Provide the [X, Y] coordinate of the cell's center where the given text is located.  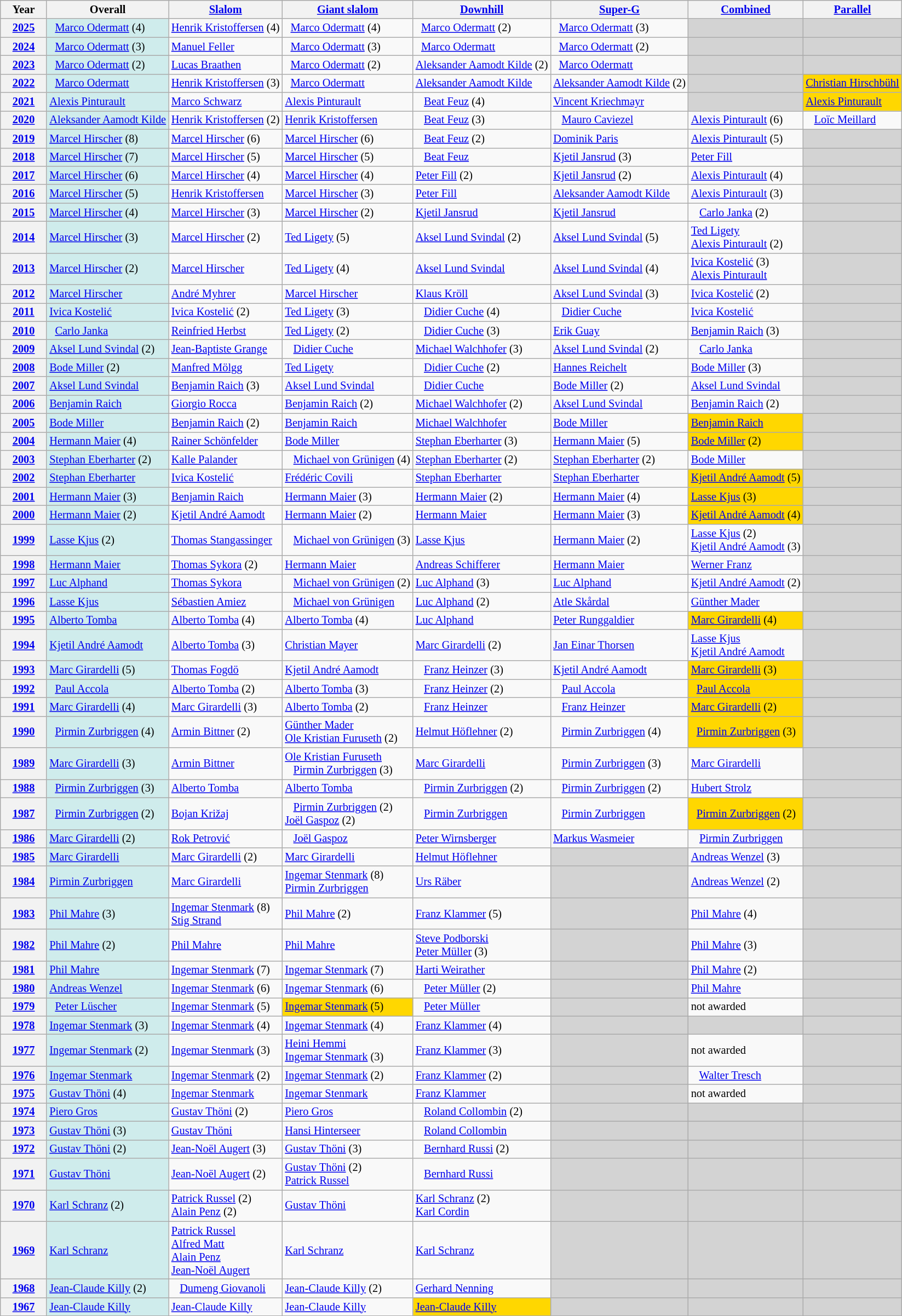
1967 [24, 1307]
Klaus Kröll [482, 294]
Alexis Pinturault (4) [746, 175]
Karl Schranz (2) Karl Cordin [482, 1205]
Hubert Strolz [746, 788]
1987 [24, 813]
2010 [24, 331]
Helmut Höflehner (2) [482, 732]
2024 [24, 47]
Walter Tresch [746, 1075]
Frédéric Covili [347, 478]
Atle Skårdal [619, 602]
Christian Mayer [347, 645]
Erik Guay [619, 331]
Bode Miller (3) [746, 367]
2005 [24, 423]
1984 [24, 882]
Roland Collombin (2) [482, 1112]
Didier Cuche (3) [482, 331]
1995 [24, 620]
Stephan Eberharter (3) [482, 441]
Armin Bittner (2) [226, 732]
Gerhard Nenning [482, 1288]
Marcel Hirscher (7) [107, 157]
Hermann Maier (5) [619, 441]
1971 [24, 1174]
Thomas Fogdö [226, 670]
Roland Collombin [482, 1130]
2020 [24, 120]
Year [24, 9]
2014 [24, 237]
Karl Schranz (2) [107, 1205]
Marcel Hirscher (8) [107, 138]
Luc Alphand (2) [482, 602]
Jean-Noël Augert (2) [226, 1174]
Bojan Križaj [226, 813]
2006 [24, 404]
Lasse Kjus (2) Kjetil André Aamodt (3) [746, 540]
Peter Müller [482, 1007]
1998 [24, 565]
Beat Feuz (3) [482, 120]
Dominik Paris [619, 138]
1985 [24, 857]
Aksel Lund Svindal (5) [619, 237]
Urs Räber [482, 882]
Patrick Russel Alfred Matt Alain Penz Jean-Noël Augert [226, 1250]
1996 [24, 602]
1977 [24, 1051]
1989 [24, 764]
Michael Walchhofer [482, 423]
Manfred Mölgg [226, 367]
1972 [24, 1149]
1983 [24, 914]
Ted Ligety (3) [347, 312]
1975 [24, 1094]
Rok Petrović [226, 839]
Michael von Grünigen (2) [347, 583]
2002 [24, 478]
2004 [24, 441]
Armin Bittner [226, 764]
Lucas Braathen [226, 65]
2003 [24, 459]
Sébastien Amiez [226, 602]
Steve Podborski Peter Müller (3) [482, 945]
Lasse Kjus (3) [746, 497]
Peter Wirnsberger [482, 839]
Jan Einar Thorsen [619, 645]
Ted Ligety (4) [347, 269]
1969 [24, 1250]
Peter Müller (2) [482, 989]
2023 [24, 65]
Michael Walchhofer (2) [482, 404]
Ingemar Stenmark (8) Stig Strand [226, 914]
1994 [24, 645]
2017 [24, 175]
2012 [24, 294]
1997 [24, 583]
Kjetil André Aamodt (2) [746, 583]
Franz Klammer (3) [482, 1051]
Slalom [226, 9]
Michael von Grünigen (3) [347, 540]
Giorgio Rocca [226, 404]
Aksel Lund Svindal (4) [619, 269]
Günther Mader Ole Kristian Furuseth (2) [347, 732]
Thomas Sykora (2) [226, 565]
Bernhard Russi (2) [482, 1149]
Kjetil Jansrud (2) [619, 175]
Alexis Pinturault (3) [746, 194]
Ted Ligety Alexis Pinturault (2) [746, 237]
Gustav Thöni (4) [107, 1094]
Ted Ligety (2) [347, 331]
1980 [24, 989]
2013 [24, 269]
1993 [24, 670]
Günther Mader [746, 602]
2019 [24, 138]
Markus Wasmeier [619, 839]
Beat Feuz (2) [482, 138]
1970 [24, 1205]
Parallel [852, 9]
Dumeng Giovanoli [226, 1288]
1973 [24, 1130]
Downhill [482, 9]
Franz Klammer (2) [482, 1075]
Ivica Kostelić (3) Alexis Pinturault [746, 269]
Luc Alphand (3) [482, 583]
Beat Feuz [482, 157]
2007 [24, 386]
Heini Hemmi Ingemar Stenmark (3) [347, 1051]
Franz Klammer (5) [482, 914]
Marco Schwarz [226, 102]
Thomas Stangassinger [226, 540]
2001 [24, 497]
Alexis Pinturault (5) [746, 138]
Aksel Lund Svindal (3) [619, 294]
Rainer Schönfelder [226, 441]
2025 [24, 28]
2016 [24, 194]
Franz Heinzer (2) [482, 689]
Patrick Russel (2) Alain Penz (2) [226, 1205]
Pirmin Zurbriggen (2) Joël Gaspoz (2) [347, 813]
Giant slalom [347, 9]
2018 [24, 157]
Franz Klammer (4) [482, 1025]
1982 [24, 945]
Bernhard Russi [482, 1174]
Joël Gaspoz [347, 839]
Lasse Kjus (2) [107, 540]
Alexis Pinturault (6) [746, 120]
Kjetil André Aamodt (4) [746, 515]
1968 [24, 1288]
1974 [24, 1112]
Ted Ligety (5) [347, 237]
Ted Ligety [347, 367]
1979 [24, 1007]
Michael Walchhofer (3) [482, 349]
Michael von Grünigen (4) [347, 459]
Combined [746, 9]
Loïc Meillard [852, 120]
Helmut Höflehner [482, 857]
1978 [24, 1025]
Super-G [619, 9]
1988 [24, 788]
1990 [24, 732]
1992 [24, 689]
Henrik Kristoffersen (4) [226, 28]
1991 [24, 707]
Ingemar Stenmark (8) Pirmin Zurbriggen [347, 882]
Jean-Noël Augert (3) [226, 1149]
Andreas Wenzel (2) [746, 882]
Overall [107, 9]
Hansi Hinterseer [347, 1130]
Vincent Kriechmayr [619, 102]
Jean-Baptiste Grange [226, 349]
Christian Hirschbühl [852, 83]
Carlo Janka (2) [746, 212]
Henrik Kristoffersen (3) [226, 83]
2009 [24, 349]
Andreas Wenzel [107, 989]
1981 [24, 970]
Peter Runggaldier [619, 620]
2000 [24, 515]
André Myhrer [226, 294]
Didier Cuche (2) [482, 367]
Franz Heinzer (3) [482, 670]
Lasse Kjus Kjetil André Aamodt [746, 645]
2008 [24, 367]
Peter Fill (2) [482, 175]
Phil Mahre (4) [746, 914]
Gustav Thöni (2) Patrick Russel [347, 1174]
Kjetil André Aamodt (5) [746, 478]
Beat Feuz (4) [482, 102]
Peter Lüscher [107, 1007]
Werner Franz [746, 565]
Manuel Feller [226, 47]
Marc Girardelli (5) [107, 670]
1986 [24, 839]
2022 [24, 83]
2011 [24, 312]
Harti Weirather [482, 970]
Thomas Sykora [226, 583]
Kjetil Jansrud (3) [619, 157]
Didier Cuche (4) [482, 312]
Andreas Schifferer [482, 565]
Hannes Reichelt [619, 367]
1999 [24, 540]
Ole Kristian Furuseth Pirmin Zurbriggen (3) [347, 764]
Andreas Wenzel (3) [746, 857]
Reinfried Herbst [226, 331]
2021 [24, 102]
Henrik Kristoffersen (2) [226, 120]
Michael von Grünigen [347, 602]
Franz Klammer [482, 1094]
Mauro Caviezel [619, 120]
2015 [24, 212]
Kalle Palander [226, 459]
1976 [24, 1075]
